Output the (X, Y) coordinate of the center of the cell containing the given text.  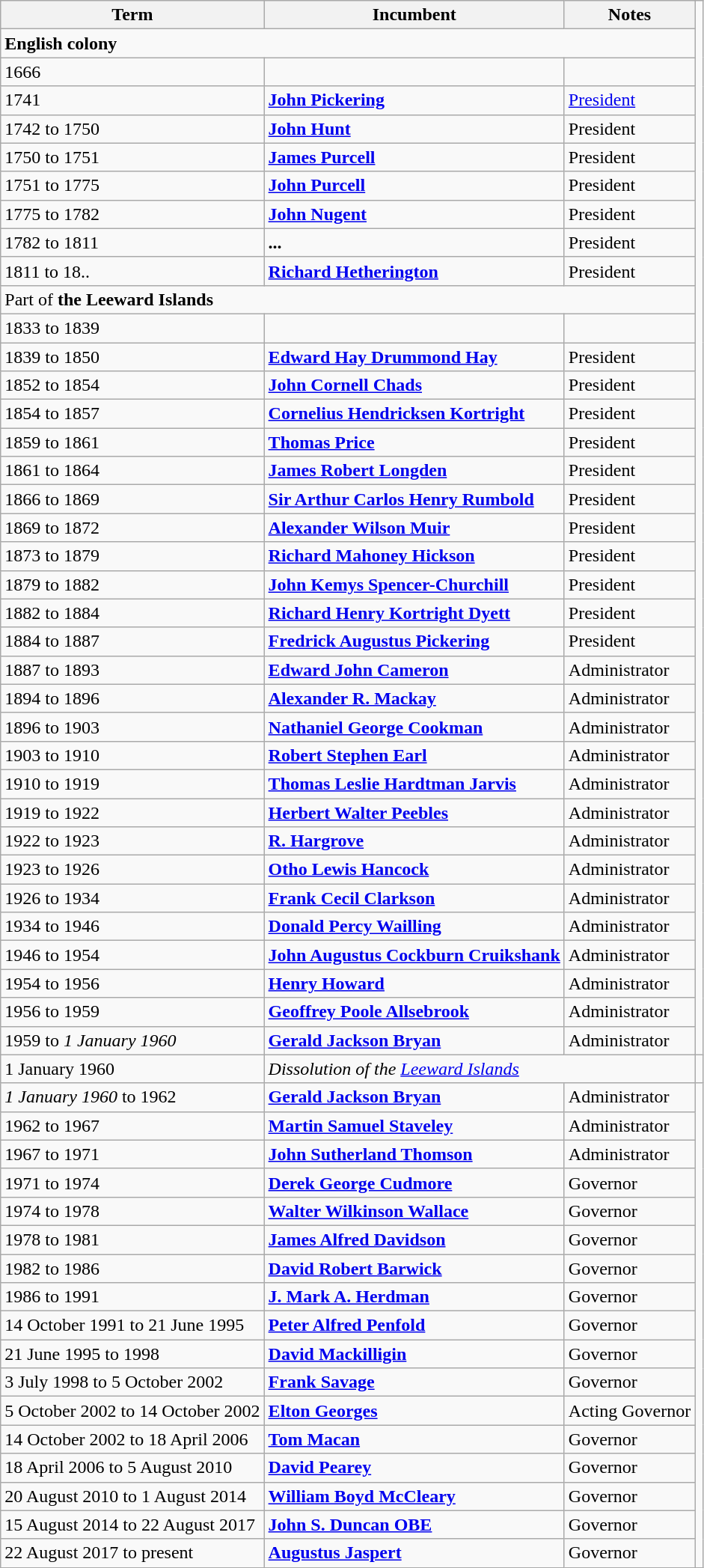
1946 to 1954 (132, 955)
Martin Samuel Staveley (414, 1126)
John S. Duncan OBE (414, 1525)
1974 to 1978 (132, 1211)
1934 to 1946 (132, 927)
1873 to 1879 (132, 556)
1751 to 1775 (132, 186)
Donald Percy Wailling (414, 927)
Cornelius Hendricksen Kortright (414, 414)
Richard Hetherington (414, 271)
Richard Mahoney Hickson (414, 556)
Incumbent (414, 15)
Peter Alfred Penfold (414, 1326)
21 June 1995 to 1998 (132, 1354)
14 October 2002 to 18 April 2006 (132, 1439)
1782 to 1811 (132, 242)
Notes (629, 15)
1923 to 1926 (132, 870)
1742 to 1750 (132, 129)
3 July 1998 to 5 October 2002 (132, 1382)
Thomas Price (414, 442)
Frank Cecil Clarkson (414, 898)
Tom Macan (414, 1439)
20 August 2010 to 1 August 2014 (132, 1496)
Herbert Walter Peebles (414, 812)
Acting Governor (629, 1411)
1866 to 1869 (132, 499)
Edward John Cameron (414, 670)
David Robert Barwick (414, 1269)
John Cornell Chads (414, 385)
David Mackilligin (414, 1354)
J. Mark A. Herdman (414, 1297)
1926 to 1934 (132, 898)
1861 to 1864 (132, 471)
Alexander Wilson Muir (414, 528)
1887 to 1893 (132, 670)
22 August 2017 to present (132, 1553)
Nathaniel George Cookman (414, 727)
1884 to 1887 (132, 641)
1956 to 1959 (132, 1012)
1971 to 1974 (132, 1183)
1833 to 1839 (132, 328)
Robert Stephen Earl (414, 755)
1922 to 1923 (132, 841)
1910 to 1919 (132, 784)
Frank Savage (414, 1382)
1962 to 1967 (132, 1126)
John Nugent (414, 214)
14 October 1991 to 21 June 1995 (132, 1326)
R. Hargrove (414, 841)
18 April 2006 to 5 August 2010 (132, 1468)
Henry Howard (414, 983)
Walter Wilkinson Wallace (414, 1211)
William Boyd McCleary (414, 1496)
1869 to 1872 (132, 528)
John Hunt (414, 129)
Derek George Cudmore (414, 1183)
Dissolution of the Leeward Islands (480, 1069)
John Kemys Spencer-Churchill (414, 585)
1 January 1960 to 1962 (132, 1097)
1775 to 1782 (132, 214)
1896 to 1903 (132, 727)
1903 to 1910 (132, 755)
5 October 2002 to 14 October 2002 (132, 1411)
... (414, 242)
Edward Hay Drummond Hay (414, 357)
Otho Lewis Hancock (414, 870)
David Pearey (414, 1468)
English colony (348, 43)
Alexander R. Mackay (414, 698)
John Augustus Cockburn Cruikshank (414, 955)
James Purcell (414, 157)
John Sutherland Thomson (414, 1154)
1741 (132, 100)
1839 to 1850 (132, 357)
1882 to 1884 (132, 613)
1919 to 1922 (132, 812)
1666 (132, 72)
John Purcell (414, 186)
1879 to 1882 (132, 585)
1978 to 1981 (132, 1239)
Augustus Jaspert (414, 1553)
James Robert Longden (414, 471)
1982 to 1986 (132, 1269)
1 January 1960 (132, 1069)
Geoffrey Poole Allsebrook (414, 1012)
John Pickering (414, 100)
Term (132, 15)
Fredrick Augustus Pickering (414, 641)
Part of the Leeward Islands (348, 299)
1959 to 1 January 1960 (132, 1040)
15 August 2014 to 22 August 2017 (132, 1525)
1852 to 1854 (132, 385)
Thomas Leslie Hardtman Jarvis (414, 784)
Sir Arthur Carlos Henry Rumbold (414, 499)
Elton Georges (414, 1411)
1954 to 1956 (132, 983)
1854 to 1857 (132, 414)
Richard Henry Kortright Dyett (414, 613)
James Alfred Davidson (414, 1239)
1967 to 1971 (132, 1154)
1986 to 1991 (132, 1297)
1811 to 18.. (132, 271)
1859 to 1861 (132, 442)
1894 to 1896 (132, 698)
1750 to 1751 (132, 157)
